From the cell containing the given text, extract its center point as (X, Y) coordinate. 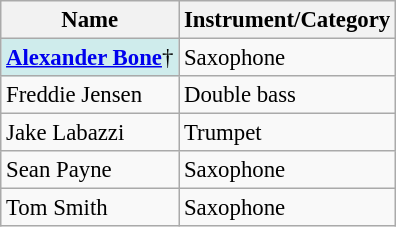
Instrument/Category (288, 20)
Name (90, 20)
Jake Labazzi (90, 133)
Tom Smith (90, 208)
Alexander Bone† (90, 58)
Sean Payne (90, 170)
Double bass (288, 95)
Trumpet (288, 133)
Freddie Jensen (90, 95)
